Detect which cell encompasses the target text, then output its [X, Y] center coordinate. 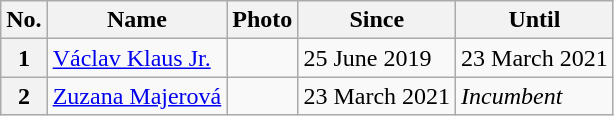
Since [377, 20]
Name [137, 20]
Photo [262, 20]
2 [24, 96]
1 [24, 58]
Until [535, 20]
25 June 2019 [377, 58]
Zuzana Majerová [137, 96]
Incumbent [535, 96]
No. [24, 20]
Václav Klaus Jr. [137, 58]
